Identify which cell holds the provided text, then report its [x, y] central coordinate. 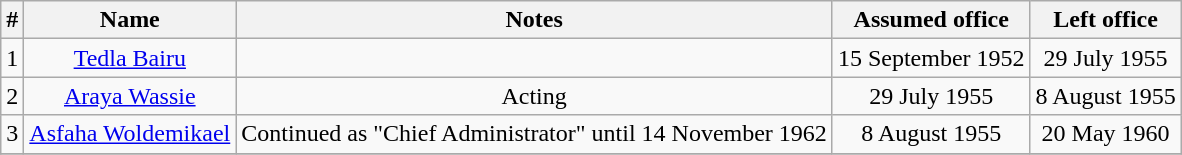
3 [12, 134]
Assumed office [931, 20]
20 May 1960 [1106, 134]
Continued as "Chief Administrator" until 14 November 1962 [534, 134]
2 [12, 96]
Acting [534, 96]
15 September 1952 [931, 58]
Araya Wassie [130, 96]
# [12, 20]
Tedla Bairu [130, 58]
Notes [534, 20]
Name [130, 20]
Asfaha Woldemikael [130, 134]
1 [12, 58]
Left office [1106, 20]
